Pinpoint the cell where the given text exists, returning its (x, y) midpoint coordinate. 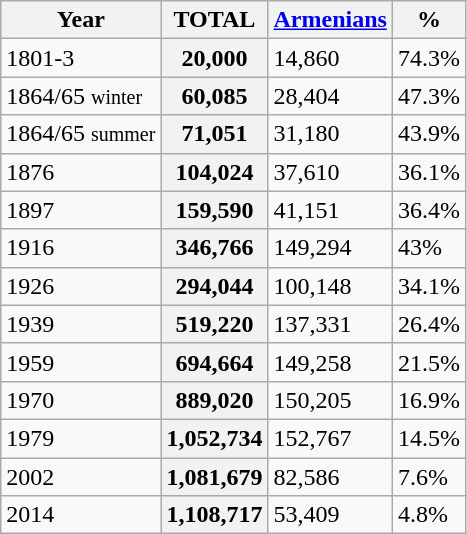
36.1% (428, 172)
41,151 (330, 210)
100,148 (330, 286)
82,586 (330, 477)
34.1% (428, 286)
2014 (81, 515)
346,766 (214, 248)
36.4% (428, 210)
149,294 (330, 248)
74.3% (428, 58)
1876 (81, 172)
43% (428, 248)
37,610 (330, 172)
1897 (81, 210)
1,108,717 (214, 515)
149,258 (330, 362)
28,404 (330, 96)
1926 (81, 286)
1864/65 winter (81, 96)
20,000 (214, 58)
31,180 (330, 134)
14,860 (330, 58)
694,664 (214, 362)
104,024 (214, 172)
1864/65 summer (81, 134)
43.9% (428, 134)
14.5% (428, 438)
Year (81, 20)
159,590 (214, 210)
60,085 (214, 96)
1939 (81, 324)
889,020 (214, 400)
26.4% (428, 324)
7.6% (428, 477)
1979 (81, 438)
1801-3 (81, 58)
1959 (81, 362)
1970 (81, 400)
150,205 (330, 400)
1,081,679 (214, 477)
53,409 (330, 515)
137,331 (330, 324)
294,044 (214, 286)
Armenians (330, 20)
TOTAL (214, 20)
1916 (81, 248)
2002 (81, 477)
16.9% (428, 400)
519,220 (214, 324)
4.8% (428, 515)
1,052,734 (214, 438)
% (428, 20)
47.3% (428, 96)
21.5% (428, 362)
71,051 (214, 134)
152,767 (330, 438)
